Output the (x, y) coordinate of the center of the cell containing the given text.  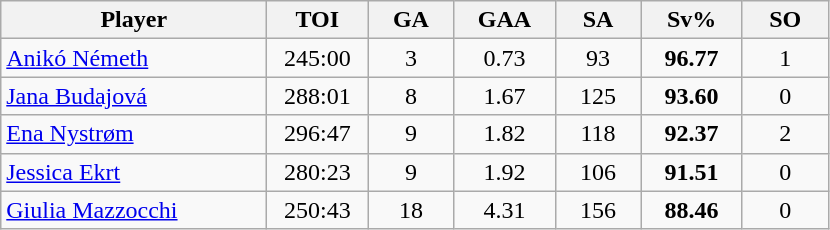
0.73 (504, 58)
1 (785, 58)
SO (785, 20)
Player (134, 20)
Giulia Mazzocchi (134, 210)
250:43 (318, 210)
GAA (504, 20)
280:23 (318, 172)
296:47 (318, 134)
Ena Nystrøm (134, 134)
1.92 (504, 172)
93 (598, 58)
SA (598, 20)
96.77 (692, 58)
125 (598, 96)
245:00 (318, 58)
Anikó Németh (134, 58)
Sv% (692, 20)
TOI (318, 20)
GA (411, 20)
91.51 (692, 172)
2 (785, 134)
1.82 (504, 134)
4.31 (504, 210)
18 (411, 210)
106 (598, 172)
92.37 (692, 134)
156 (598, 210)
1.67 (504, 96)
Jana Budajová (134, 96)
Jessica Ekrt (134, 172)
288:01 (318, 96)
88.46 (692, 210)
118 (598, 134)
93.60 (692, 96)
3 (411, 58)
8 (411, 96)
